Return (x, y) of the center of cell containing provided text 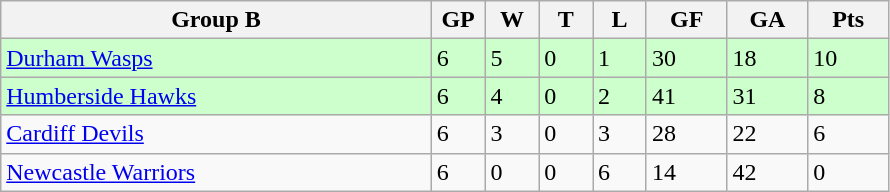
2 (620, 96)
GP (458, 20)
14 (686, 172)
Group B (216, 20)
1 (620, 58)
42 (768, 172)
22 (768, 134)
18 (768, 58)
4 (512, 96)
Pts (848, 20)
W (512, 20)
Cardiff Devils (216, 134)
10 (848, 58)
28 (686, 134)
L (620, 20)
T (566, 20)
5 (512, 58)
8 (848, 96)
41 (686, 96)
GA (768, 20)
31 (768, 96)
30 (686, 58)
Newcastle Warriors (216, 172)
Durham Wasps (216, 58)
GF (686, 20)
Humberside Hawks (216, 96)
